Provide the [x, y] coordinate of the cell's center where the given text is located.  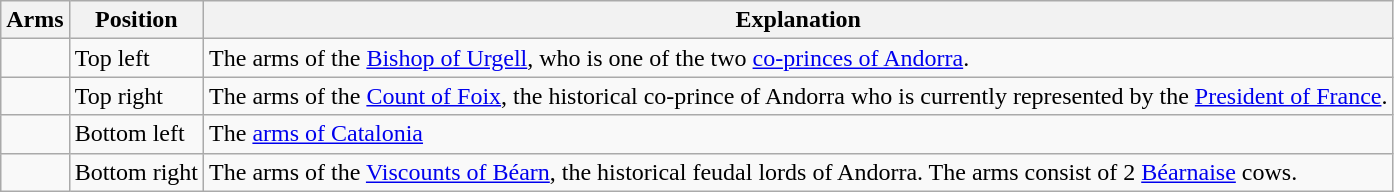
Top left [136, 58]
The arms of Catalonia [798, 134]
The arms of the Viscounts of Béarn, the historical feudal lords of Andorra. The arms consist of 2 Béarnaise cows. [798, 172]
Position [136, 20]
Top right [136, 96]
Bottom left [136, 134]
Bottom right [136, 172]
Explanation [798, 20]
Arms [35, 20]
The arms of the Count of Foix, the historical co-prince of Andorra who is currently represented by the President of France. [798, 96]
The arms of the Bishop of Urgell, who is one of the two co-princes of Andorra. [798, 58]
